Scan for the cell matching the given text and deliver its [X, Y] coordinate at center. 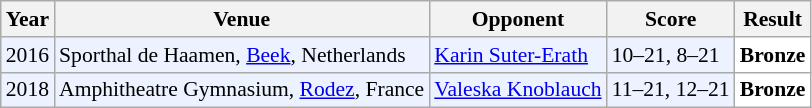
10–21, 8–21 [671, 55]
Year [28, 19]
Result [773, 19]
2018 [28, 90]
Opponent [518, 19]
Karin Suter-Erath [518, 55]
Valeska Knoblauch [518, 90]
Venue [242, 19]
2016 [28, 55]
Amphitheatre Gymnasium, Rodez, France [242, 90]
Score [671, 19]
Sporthal de Haamen, Beek, Netherlands [242, 55]
11–21, 12–21 [671, 90]
